Pinpoint the cell where the given text exists, returning its [X, Y] midpoint coordinate. 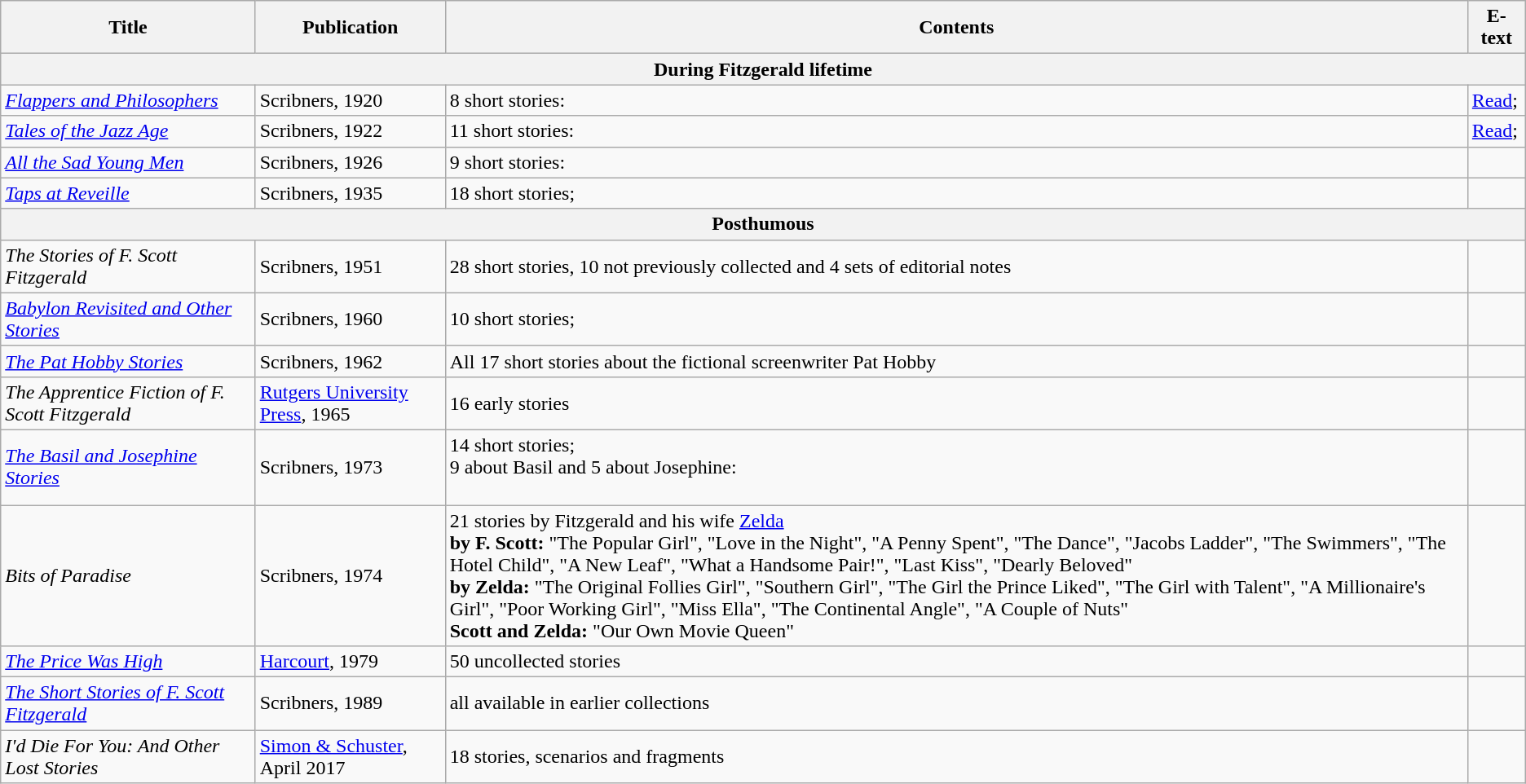
Scribners, 1935 [351, 193]
Scribners, 1922 [351, 131]
18 stories, scenarios and fragments [956, 756]
10 short stories; [956, 319]
The Short Stories of F. Scott Fitzgerald [128, 704]
I'd Die For You: And Other Lost Stories [128, 756]
Contents [956, 28]
Taps at Reveille [128, 193]
Publication [351, 28]
8 short stories: [956, 100]
During Fitzgerald lifetime [763, 69]
11 short stories: [956, 131]
Title [128, 28]
Harcourt, 1979 [351, 662]
The Basil and Josephine Stories [128, 467]
Scribners, 1989 [351, 704]
The Price Was High [128, 662]
14 short stories;9 about Basil and 5 about Josephine: [956, 467]
Scribners, 1974 [351, 575]
Scribners, 1960 [351, 319]
9 short stories: [956, 162]
Bits of Paradise [128, 575]
Scribners, 1973 [351, 467]
all available in earlier collections [956, 704]
The Pat Hobby Stories [128, 361]
Scribners, 1920 [351, 100]
16 early stories [956, 403]
28 short stories, 10 not previously collected and 4 sets of editorial notes [956, 266]
Scribners, 1926 [351, 162]
Simon & Schuster, April 2017 [351, 756]
Tales of the Jazz Age [128, 131]
50 uncollected stories [956, 662]
Posthumous [763, 224]
Rutgers University Press, 1965 [351, 403]
Flappers and Philosophers [128, 100]
Scribners, 1962 [351, 361]
All 17 short stories about the fictional screenwriter Pat Hobby [956, 361]
The Stories of F. Scott Fitzgerald [128, 266]
Scribners, 1951 [351, 266]
The Apprentice Fiction of F. Scott Fitzgerald [128, 403]
All the Sad Young Men [128, 162]
Babylon Revisited and Other Stories [128, 319]
18 short stories; [956, 193]
E-text [1497, 28]
